Identify which cell holds the provided text, then report its [X, Y] central coordinate. 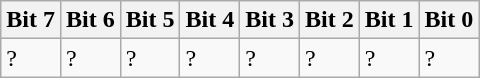
Bit 6 [90, 20]
Bit 3 [270, 20]
Bit 5 [150, 20]
Bit 0 [449, 20]
Bit 7 [31, 20]
Bit 4 [210, 20]
Bit 2 [329, 20]
Bit 1 [389, 20]
